Provide the (X, Y) coordinate of the cell's center where the given text is located.  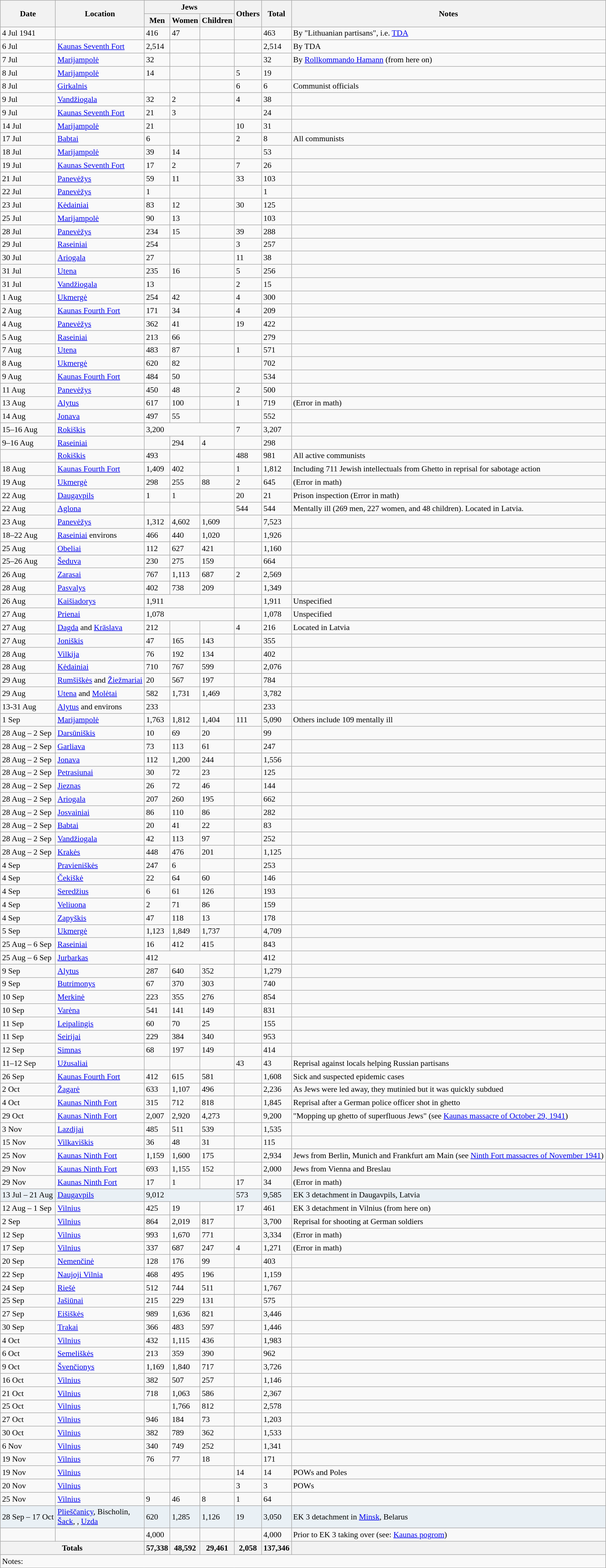
1,609 (217, 522)
Total (276, 13)
854 (276, 997)
9 Aug (28, 377)
Garliava (100, 746)
582 (157, 694)
946 (157, 1420)
719 (276, 403)
468 (157, 1274)
9 Oct (28, 1367)
586 (217, 1393)
Reprisal against locals helping Russian partisans (448, 1063)
2,007 (157, 1116)
82 (185, 364)
3,050 (276, 1516)
Trakai (100, 1327)
EK 3 detachment in Daugavpils, Latvia (448, 1195)
30 Oct (28, 1433)
256 (276, 271)
EK 3 detachment in Vilnius (from here on) (448, 1209)
207 (157, 799)
230 (157, 561)
771 (217, 1235)
1,312 (157, 522)
184 (185, 1420)
615 (185, 1077)
Jews (189, 7)
67 (157, 984)
Communist officials (448, 86)
1,600 (185, 1156)
740 (276, 984)
18 Jul (28, 152)
1,670 (185, 1235)
By Rollkommando Hamann (from here on) (448, 60)
Riešė (100, 1288)
3,207 (276, 430)
146 (276, 878)
573 (248, 1195)
27 Oct (28, 1420)
1,535 (276, 1129)
617 (157, 403)
1,020 (217, 535)
2,920 (185, 1116)
279 (276, 337)
69 (185, 733)
718 (157, 1393)
Josvainiai (100, 812)
19 Jul (28, 166)
2,569 (276, 575)
2,058 (248, 1548)
8 Aug (28, 364)
1,123 (157, 931)
176 (185, 1262)
436 (217, 1340)
366 (157, 1327)
415 (217, 945)
702 (276, 364)
1,849 (185, 931)
Others (248, 13)
749 (185, 1446)
178 (276, 918)
30 Sep (28, 1327)
12 Aug – 1 Sep (28, 1209)
Merkinė (100, 997)
195 (217, 799)
Darsūniškis (100, 733)
3,726 (276, 1367)
5,090 (276, 720)
POWs and Poles (448, 1473)
20 Nov (28, 1486)
By TDA (448, 47)
All active communists (448, 456)
3 Nov (28, 1129)
87 (185, 350)
15 Nov (28, 1143)
9,200 (276, 1116)
488 (248, 456)
Date (28, 13)
Joniškis (100, 641)
29 Oct (28, 1116)
22 Sep (28, 1274)
144 (276, 786)
1 Sep (28, 720)
"Mopping up ghetto of superfluous Jews" (see Kaunas massacre of October 29, 1941) (448, 1116)
303 (217, 984)
Totals (72, 1548)
276 (217, 997)
1,533 (276, 1433)
100 (185, 403)
496 (217, 1090)
77 (185, 1459)
1,731 (185, 694)
9–16 Aug (28, 443)
831 (276, 1011)
POWs (448, 1486)
17 Sep (28, 1248)
1,115 (185, 1340)
981 (276, 456)
1,840 (185, 1367)
287 (157, 971)
448 (157, 852)
539 (217, 1129)
28 Jul (28, 232)
Leipalingis (100, 1024)
1,113 (185, 575)
Semeliškės (100, 1354)
155 (276, 1024)
25 Aug (28, 548)
Reprisal after a German police officer shot in ghetto (448, 1103)
989 (157, 1314)
1,409 (157, 469)
300 (276, 298)
821 (217, 1314)
23 (217, 773)
11–12 Sep (28, 1063)
633 (157, 1090)
2,367 (276, 1393)
5 Aug (28, 337)
1,404 (217, 720)
Prienai (100, 614)
33 (248, 179)
25–26 Aug (28, 561)
597 (217, 1327)
Location (100, 13)
1,200 (185, 760)
Children (217, 20)
All communists (448, 139)
30 Jul (28, 258)
466 (157, 535)
425 (157, 1209)
390 (217, 1354)
29 Jul (28, 245)
Mentally ill (269 men, 227 women, and 48 children). Located in Latvia. (448, 509)
223 (157, 997)
Krakės (100, 852)
581 (217, 1077)
234 (157, 232)
1,160 (276, 548)
18 Aug (28, 469)
175 (217, 1156)
843 (276, 945)
71 (185, 905)
432 (157, 1340)
25 Sep (28, 1301)
Butrimonys (100, 984)
4,602 (185, 522)
Girkalnis (100, 86)
3,334 (276, 1235)
196 (217, 1274)
485 (157, 1129)
16 Oct (28, 1380)
14 Aug (28, 417)
744 (185, 1288)
11 Aug (28, 390)
Notes: (303, 1561)
Veliuona (100, 905)
Reprisal for shooting at German soldiers (448, 1222)
541 (157, 1011)
Jews from Vienna and Breslau (448, 1169)
Žagarė (100, 1090)
1,926 (276, 535)
1,146 (276, 1380)
370 (185, 984)
21 Jul (28, 179)
Seirijai (100, 1037)
2,019 (185, 1222)
260 (185, 799)
712 (185, 1103)
24 (276, 113)
Plieščanicy, Bischolin, Šack, , Uzda (100, 1516)
818 (217, 1103)
275 (185, 561)
493 (157, 456)
97 (217, 839)
2,934 (276, 1156)
59 (157, 179)
As Jews were led away, they mutinied but it was quickly subdued (448, 1090)
4,709 (276, 931)
7 Jul (28, 60)
244 (217, 760)
507 (185, 1380)
1,203 (276, 1420)
88 (217, 483)
Varėna (100, 1011)
255 (185, 483)
4,273 (217, 1116)
Alytus and environs (100, 707)
1,636 (185, 1314)
1,556 (276, 760)
2,000 (276, 1169)
422 (276, 324)
Jašiūnai (100, 1301)
20 Sep (28, 1262)
282 (276, 812)
Švenčionys (100, 1367)
1,983 (276, 1340)
By "Lithuanian partisans", i.e. TDA (448, 33)
Seredžius (100, 892)
Pravieniškės (100, 865)
Vilkaviškis (100, 1143)
1,126 (217, 1516)
3,782 (276, 694)
Zapyškis (100, 918)
23 Jul (28, 205)
Čekiškė (100, 878)
9,012 (189, 1195)
235 (157, 271)
1,766 (185, 1406)
17 Jul (28, 139)
7,523 (276, 522)
384 (185, 1037)
Located in Latvia (448, 628)
2 Oct (28, 1090)
36 (157, 1143)
784 (276, 680)
812 (217, 1406)
25 (217, 1024)
Petrasiunai (100, 773)
710 (157, 667)
Jurbarkas (100, 958)
192 (185, 654)
1,107 (185, 1090)
495 (185, 1274)
1,285 (185, 1516)
53 (276, 152)
12 (185, 205)
26 Sep (28, 1077)
9,585 (276, 1195)
664 (276, 561)
416 (157, 33)
567 (185, 680)
29,461 (217, 1548)
993 (157, 1235)
126 (217, 892)
5 Sep (28, 931)
2,236 (276, 1090)
115 (276, 1143)
403 (276, 1262)
789 (185, 1433)
28 Sep – 17 Oct (28, 1516)
962 (276, 1354)
152 (217, 1169)
500 (276, 390)
Sick and suspected epidemic cases (448, 1077)
1,063 (185, 1393)
70 (185, 1024)
24 Sep (28, 1288)
414 (276, 1050)
512 (157, 1288)
1,767 (276, 1288)
23 Aug (28, 522)
359 (185, 1354)
1,155 (185, 1169)
1,845 (276, 1103)
Šeduva (100, 561)
Simnas (100, 1050)
Pasvalys (100, 588)
1,169 (157, 1367)
693 (157, 1169)
2 Sep (28, 1222)
Men (157, 20)
3,700 (276, 1222)
Rumšiškės and Žiežmariai (100, 680)
484 (157, 377)
463 (276, 33)
27 (157, 258)
Prior to EK 3 taking over (see: Kaunas pogrom) (448, 1535)
66 (185, 337)
13 Aug (28, 403)
7 Aug (28, 350)
3,446 (276, 1314)
2,578 (276, 1406)
817 (217, 1222)
111 (248, 720)
1,608 (276, 1077)
21 Oct (28, 1393)
Eišiškės (100, 1314)
13-31 Aug (28, 707)
55 (185, 417)
Utena and Molėtai (100, 694)
717 (217, 1367)
2,076 (276, 667)
57,338 (157, 1548)
1,737 (217, 931)
137,346 (276, 1548)
1,349 (276, 588)
13 Jul – 21 Aug (28, 1195)
110 (185, 812)
3,200 (189, 430)
Užusaliai (100, 1063)
68 (157, 1050)
476 (185, 852)
6 Oct (28, 1354)
552 (276, 417)
128 (157, 1262)
143 (217, 641)
Dagda and Krāslava (100, 628)
440 (185, 535)
253 (276, 865)
90 (157, 218)
337 (157, 1248)
571 (276, 350)
212 (157, 628)
Nemenčinė (100, 1262)
Raseiniai environs (100, 535)
352 (217, 971)
645 (276, 483)
Naujoji Vilnia (100, 1274)
165 (185, 641)
Lazdijai (100, 1129)
25 Jul (28, 218)
Zarasai (100, 575)
421 (217, 548)
141 (185, 1011)
1,279 (276, 971)
4 Aug (28, 324)
25 Oct (28, 1406)
EK 3 detachment in Minsk, Belarus (448, 1516)
215 (157, 1301)
294 (185, 443)
662 (276, 799)
864 (157, 1222)
Women (185, 20)
14 Jul (28, 126)
953 (276, 1037)
2 Aug (28, 311)
50 (185, 377)
48,592 (185, 1548)
738 (185, 588)
1,469 (217, 694)
640 (185, 971)
Obeliai (100, 548)
497 (157, 417)
Jews from Berlin, Munich and Frankfurt am Main (see Ninth Fort massacres of November 1941) (448, 1156)
1,763 (157, 720)
Kaišiadorys (100, 601)
118 (185, 918)
315 (157, 1103)
Others include 109 mentally ill (448, 720)
4 Jul 1941 (28, 33)
1,125 (276, 852)
288 (276, 232)
6 Jul (28, 47)
15–16 Aug (28, 430)
Prison inspection (Error in math) (448, 495)
27 Sep (28, 1314)
627 (185, 548)
Vilkija (100, 654)
18 (217, 1459)
201 (217, 852)
131 (217, 1301)
1,446 (276, 1327)
Including 711 Jewish intellectuals from Ghetto in reprisal for sabotage action (448, 469)
599 (217, 667)
1,271 (276, 1248)
216 (276, 628)
Aglona (100, 509)
450 (157, 390)
18–22 Aug (28, 535)
9 (157, 1499)
19 Aug (28, 483)
461 (276, 1209)
1 Aug (28, 298)
Notes (448, 13)
575 (276, 1301)
134 (217, 654)
Jieznas (100, 786)
193 (276, 892)
6 Nov (28, 1446)
22 Jul (28, 192)
534 (276, 377)
1,341 (276, 1446)
